Return the [x, y] coordinate for the center point of the cell that contains the specified text.  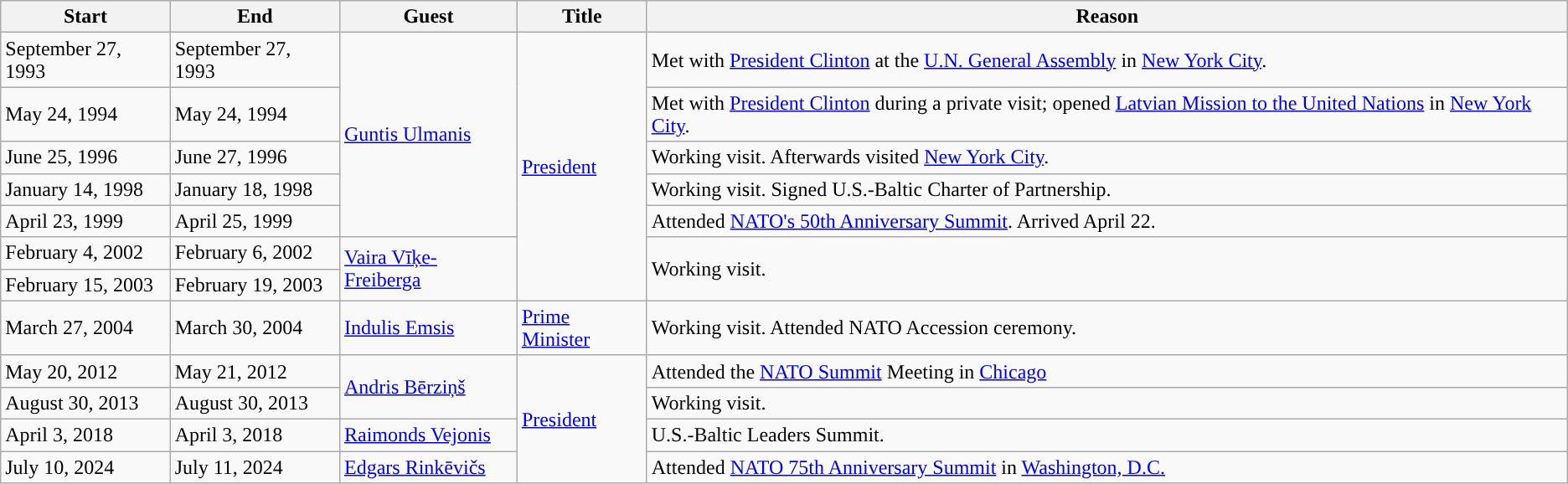
Indulis Emsis [428, 328]
Title [581, 17]
Vaira Vīķe-Freiberga [428, 269]
April 23, 1999 [85, 221]
Attended NATO's 50th Anniversary Summit. Arrived April 22. [1107, 221]
February 6, 2002 [255, 253]
Attended the NATO Summit Meeting in Chicago [1107, 371]
Reason [1107, 17]
February 15, 2003 [85, 285]
May 20, 2012 [85, 371]
July 11, 2024 [255, 466]
February 19, 2003 [255, 285]
End [255, 17]
April 25, 1999 [255, 221]
February 4, 2002 [85, 253]
June 27, 1996 [255, 157]
Working visit. Afterwards visited New York City. [1107, 157]
Guest [428, 17]
Working visit. Signed U.S.-Baltic Charter of Partnership. [1107, 189]
U.S.-Baltic Leaders Summit. [1107, 435]
Prime Minister [581, 328]
Working visit. Attended NATO Accession ceremony. [1107, 328]
Met with President Clinton at the U.N. General Assembly in New York City. [1107, 60]
January 14, 1998 [85, 189]
March 30, 2004 [255, 328]
Start [85, 17]
May 21, 2012 [255, 371]
July 10, 2024 [85, 466]
Edgars Rinkēvičs [428, 466]
Raimonds Vejonis [428, 435]
Guntis Ulmanis [428, 135]
June 25, 1996 [85, 157]
Met with President Clinton during a private visit; opened Latvian Mission to the United Nations in New York City. [1107, 114]
March 27, 2004 [85, 328]
Attended NATO 75th Anniversary Summit in Washington, D.C. [1107, 466]
Andris Bērziņš [428, 387]
January 18, 1998 [255, 189]
